Provide the (x, y) coordinate of the cell's center where the given text is located.  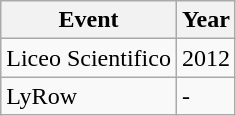
Event (89, 20)
Liceo Scientifico (89, 58)
2012 (206, 58)
- (206, 96)
Year (206, 20)
LyRow (89, 96)
